Pinpoint the cell where the given text exists, returning its [x, y] midpoint coordinate. 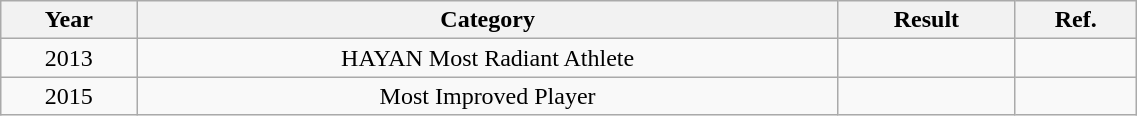
Result [926, 20]
2013 [69, 58]
HAYAN Most Radiant Athlete [488, 58]
Ref. [1075, 20]
Most Improved Player [488, 96]
2015 [69, 96]
Category [488, 20]
Year [69, 20]
